Locate the cell with the specified text and output its (x, y) center coordinate. 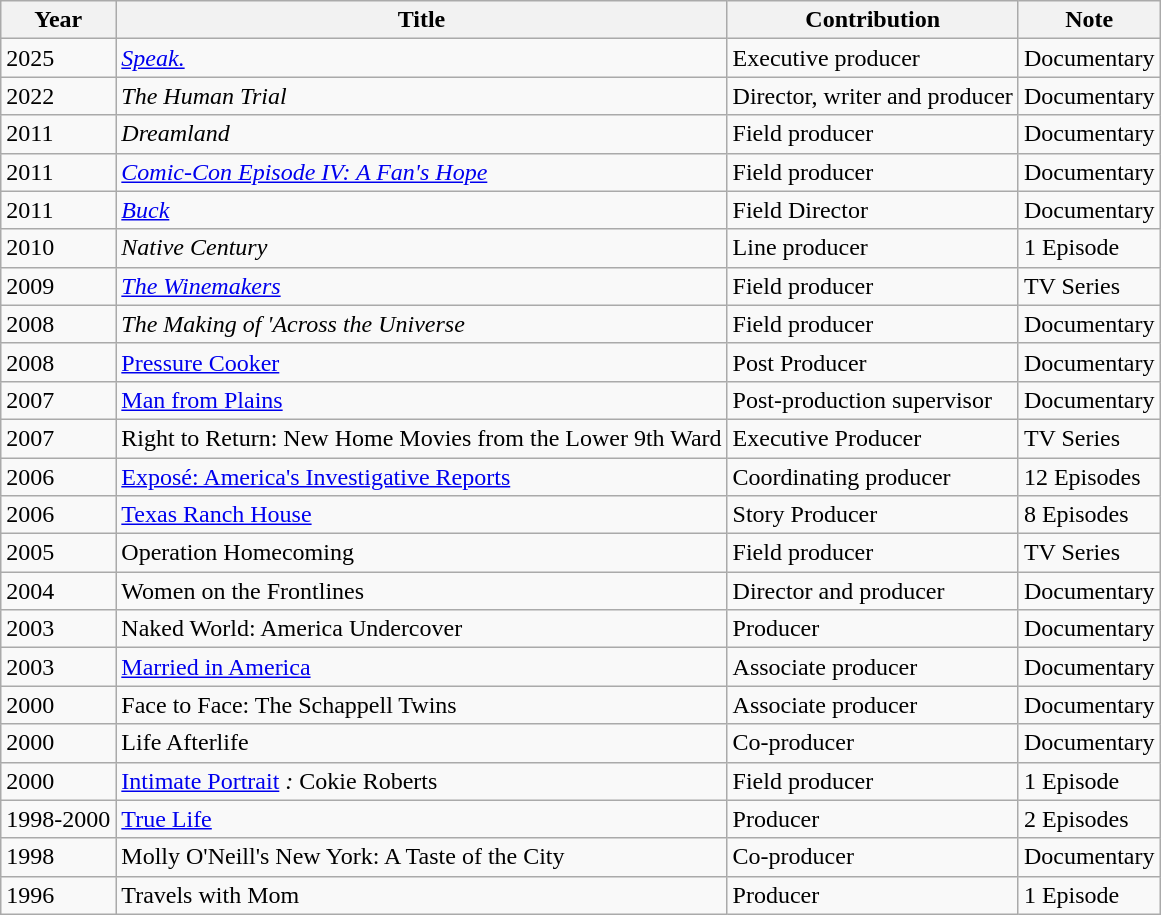
1998 (58, 857)
Man from Plains (422, 400)
8 Episodes (1089, 515)
Executive Producer (872, 438)
Post Producer (872, 362)
Post-production supervisor (872, 400)
Director and producer (872, 591)
Right to Return: New Home Movies from the Lower 9th Ward (422, 438)
2004 (58, 591)
Texas Ranch House (422, 515)
Life Afterlife (422, 743)
Title (422, 20)
2025 (58, 58)
Note (1089, 20)
12 Episodes (1089, 477)
Pressure Cooker (422, 362)
Molly O'Neill's New York: A Taste of the City (422, 857)
Dreamland (422, 134)
The Making of 'Across the Universe (422, 324)
Field Director (872, 210)
Women on the Frontlines (422, 591)
Intimate Portrait : Cokie Roberts (422, 781)
Coordinating producer (872, 477)
The Winemakers (422, 286)
2005 (58, 553)
Director, writer and producer (872, 96)
1996 (58, 895)
The Human Trial (422, 96)
Travels with Mom (422, 895)
Executive producer (872, 58)
Comic-Con Episode IV: A Fan's Hope (422, 172)
2 Episodes (1089, 819)
Story Producer (872, 515)
2009 (58, 286)
Naked World: America Undercover (422, 629)
Buck (422, 210)
1998-2000 (58, 819)
Contribution (872, 20)
Year (58, 20)
Married in America (422, 667)
2022 (58, 96)
Operation Homecoming (422, 553)
Native Century (422, 248)
Exposé: America's Investigative Reports (422, 477)
Line producer (872, 248)
Speak. (422, 58)
2010 (58, 248)
Face to Face: The Schappell Twins (422, 705)
True Life (422, 819)
